Identify which cell holds the provided text, then report its (X, Y) central coordinate. 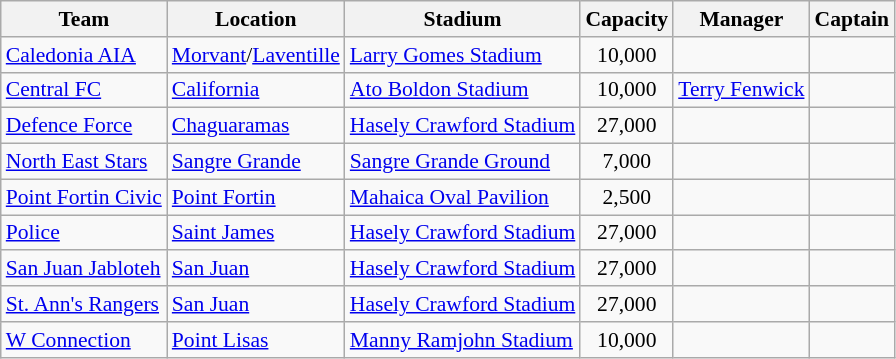
Point Fortin (256, 197)
Point Lisas (256, 340)
Defence Force (84, 126)
Captain (852, 19)
Ato Boldon Stadium (463, 90)
Morvant/Laventille (256, 55)
Capacity (626, 19)
7,000 (626, 162)
Sangre Grande (256, 162)
St. Ann's Rangers (84, 304)
Team (84, 19)
Chaguaramas (256, 126)
Police (84, 233)
Terry Fenwick (741, 90)
2,500 (626, 197)
Saint James (256, 233)
Stadium (463, 19)
North East Stars (84, 162)
San Juan Jabloteh (84, 269)
Manager (741, 19)
Central FC (84, 90)
California (256, 90)
W Connection (84, 340)
Caledonia AIA (84, 55)
Mahaica Oval Pavilion (463, 197)
Larry Gomes Stadium (463, 55)
Sangre Grande Ground (463, 162)
Manny Ramjohn Stadium (463, 340)
Point Fortin Civic (84, 197)
Location (256, 19)
